Return [X, Y] of the center of cell containing provided text 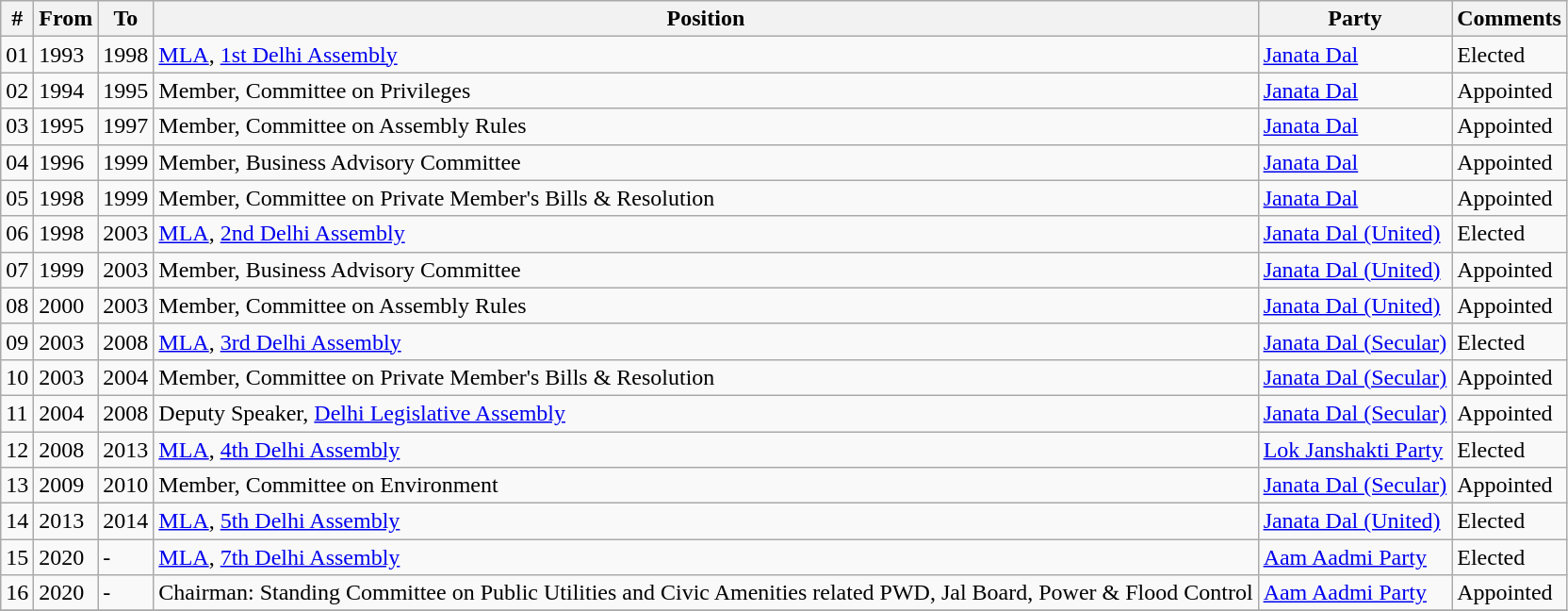
2010 [126, 486]
2009 [66, 486]
MLA, 2nd Delhi Assembly [706, 234]
From [66, 19]
16 [17, 593]
02 [17, 91]
12 [17, 450]
Comments [1510, 19]
MLA, 3rd Delhi Assembly [706, 341]
MLA, 1st Delhi Assembly [706, 55]
2014 [126, 521]
14 [17, 521]
Position [706, 19]
Deputy Speaker, Delhi Legislative Assembly [706, 413]
MLA, 4th Delhi Assembly [706, 450]
07 [17, 270]
2000 [66, 305]
Lok Janshakti Party [1355, 450]
1993 [66, 55]
1994 [66, 91]
13 [17, 486]
11 [17, 413]
10 [17, 377]
Member, Committee on Privileges [706, 91]
1997 [126, 126]
15 [17, 557]
03 [17, 126]
MLA, 7th Delhi Assembly [706, 557]
09 [17, 341]
Party [1355, 19]
08 [17, 305]
Chairman: Standing Committee on Public Utilities and Civic Amenities related PWD, Jal Board, Power & Flood Control [706, 593]
Member, Committee on Environment [706, 486]
06 [17, 234]
MLA, 5th Delhi Assembly [706, 521]
1996 [66, 162]
05 [17, 198]
To [126, 19]
# [17, 19]
04 [17, 162]
01 [17, 55]
